Provide the (x, y) coordinate of the cell's center where the given text is located.  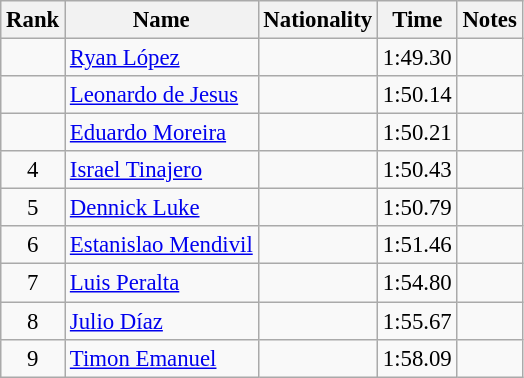
6 (33, 245)
Nationality (318, 20)
Luis Peralta (162, 283)
1:50.79 (417, 208)
1:58.09 (417, 358)
1:54.80 (417, 283)
Julio Díaz (162, 321)
1:51.46 (417, 245)
9 (33, 358)
Time (417, 20)
Israel Tinajero (162, 170)
1:55.67 (417, 321)
7 (33, 283)
Rank (33, 20)
5 (33, 208)
Estanislao Mendivil (162, 245)
Ryan López (162, 58)
Eduardo Moreira (162, 133)
8 (33, 321)
1:49.30 (417, 58)
Dennick Luke (162, 208)
1:50.14 (417, 95)
Timon Emanuel (162, 358)
Notes (490, 20)
1:50.21 (417, 133)
Name (162, 20)
4 (33, 170)
1:50.43 (417, 170)
Leonardo de Jesus (162, 95)
